Pinpoint the cell where the given text exists, returning its [X, Y] midpoint coordinate. 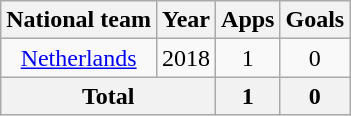
Netherlands [79, 58]
Total [108, 96]
2018 [186, 58]
Goals [315, 20]
Year [186, 20]
National team [79, 20]
Apps [248, 20]
